For the text-containing cell, return its midpoint in (x, y) coordinate format. 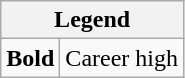
Legend (92, 20)
Bold (30, 58)
Career high (122, 58)
